For the text-containing cell, return its midpoint in (x, y) coordinate format. 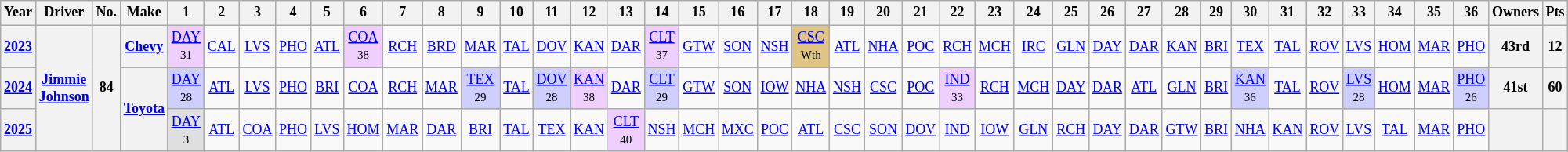
27 (1144, 13)
2024 (19, 89)
30 (1250, 13)
Make (144, 13)
25 (1071, 13)
9 (480, 13)
20 (883, 13)
11 (552, 13)
No. (107, 13)
Chevy (144, 46)
Pts (1555, 13)
5 (327, 13)
26 (1108, 13)
IND33 (958, 89)
13 (625, 13)
CSCWth (811, 46)
15 (699, 13)
32 (1324, 13)
24 (1034, 13)
MXC (738, 130)
4 (293, 13)
IRC (1034, 46)
CAL (221, 46)
31 (1287, 13)
22 (958, 13)
3 (257, 13)
84 (107, 88)
KAN38 (589, 89)
KAN36 (1250, 89)
TEX29 (480, 89)
21 (921, 13)
CLT29 (661, 89)
LVS28 (1359, 89)
PHO26 (1472, 89)
DAY28 (186, 89)
60 (1555, 89)
Year (19, 13)
28 (1182, 13)
16 (738, 13)
1 (186, 13)
8 (441, 13)
14 (661, 13)
CLT37 (661, 46)
Driver (64, 13)
10 (516, 13)
COA38 (364, 46)
29 (1216, 13)
Toyota (144, 110)
41st (1515, 89)
17 (774, 13)
19 (848, 13)
2 (221, 13)
43rd (1515, 46)
Jimmie Johnson (64, 88)
2025 (19, 130)
CLT40 (625, 130)
IND (958, 130)
35 (1434, 13)
Owners (1515, 13)
34 (1395, 13)
18 (811, 13)
36 (1472, 13)
DAY3 (186, 130)
33 (1359, 13)
DAY31 (186, 46)
DOV28 (552, 89)
23 (994, 13)
6 (364, 13)
7 (403, 13)
BRD (441, 46)
2023 (19, 46)
